Find where the given text appears and provide that cell's center as (X, Y) coordinate. 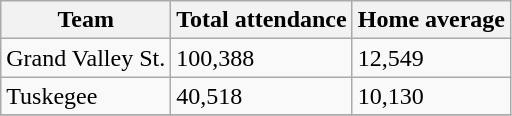
Total attendance (262, 20)
100,388 (262, 58)
Home average (431, 20)
Grand Valley St. (86, 58)
12,549 (431, 58)
Team (86, 20)
10,130 (431, 96)
40,518 (262, 96)
Tuskegee (86, 96)
